Return (x, y) of the center of cell containing provided text 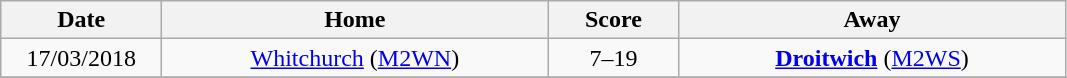
Date (82, 20)
Whitchurch (M2WN) (355, 58)
Away (872, 20)
Droitwich (M2WS) (872, 58)
7–19 (614, 58)
Home (355, 20)
17/03/2018 (82, 58)
Score (614, 20)
